Search for the cell housing the specified text and yield its (x, y) center coordinate. 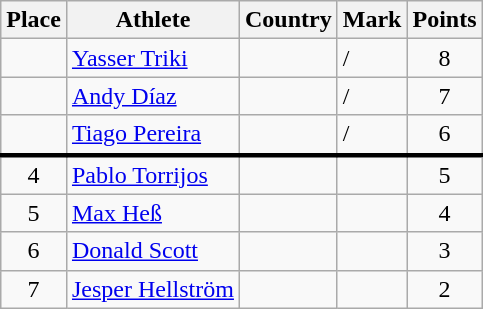
Max Heß (152, 213)
Athlete (152, 20)
Andy Díaz (152, 96)
Tiago Pereira (152, 135)
Yasser Triki (152, 58)
Jesper Hellström (152, 289)
Pablo Torrijos (152, 174)
3 (444, 251)
Country (288, 20)
Place (34, 20)
Donald Scott (152, 251)
Mark (372, 20)
2 (444, 289)
8 (444, 58)
Points (444, 20)
